Extract the (x, y) coordinate from the center of the cell holding the provided text.  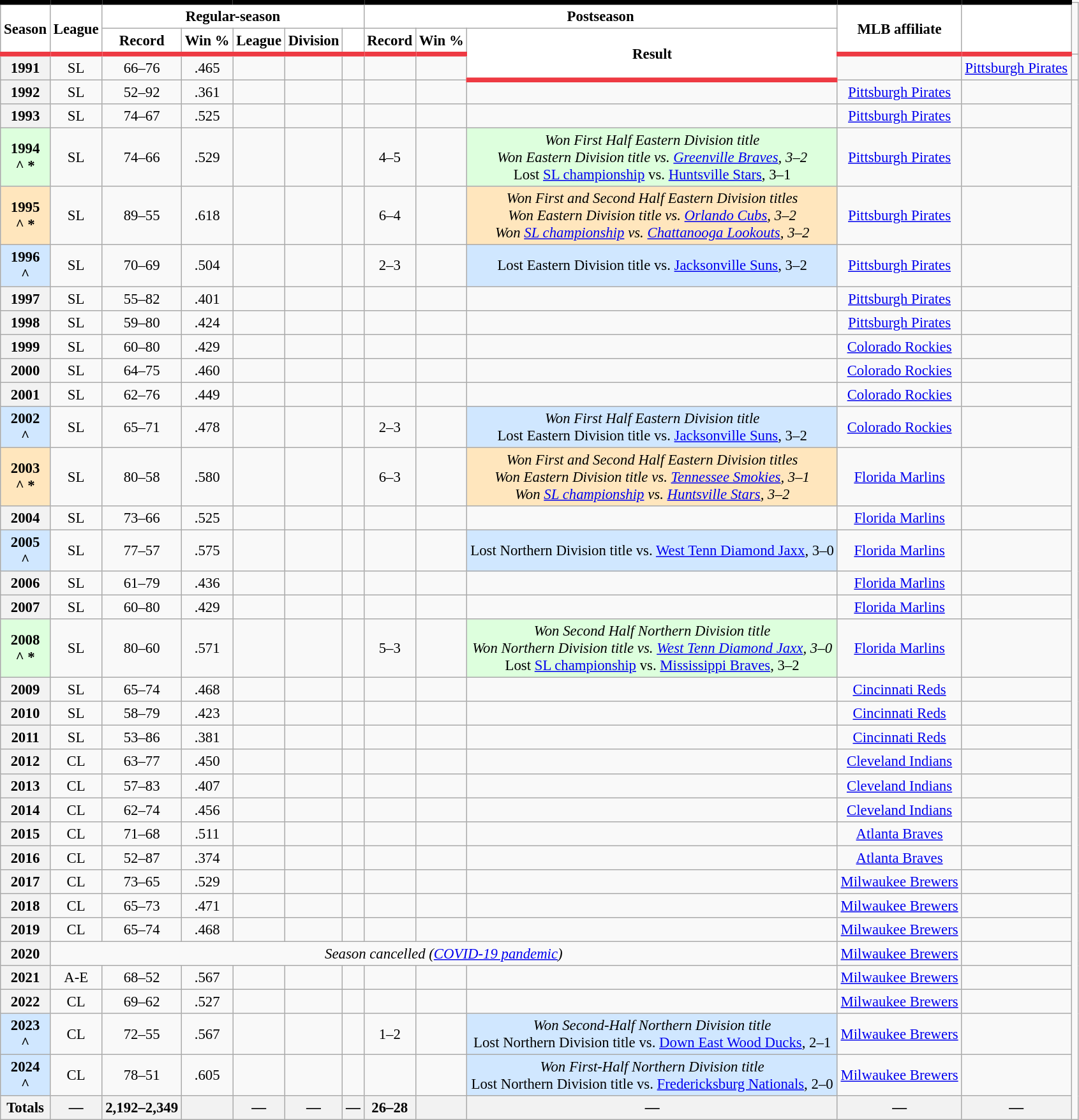
Postseason (600, 15)
Won First Half Eastern Division titleLost Eastern Division title vs. Jacksonville Suns, 3–2 (652, 428)
66–76 (142, 68)
2001 (26, 394)
52–87 (142, 858)
1999 (26, 347)
6–4 (389, 216)
2008^ * (26, 648)
.460 (207, 370)
1991 (26, 68)
Won First and Second Half Eastern Division titlesWon Eastern Division title vs. Tennessee Smokies, 3–1Won SL championship vs. Huntsville Stars, 3–2 (652, 477)
Season (26, 28)
70–69 (142, 265)
2022 (26, 1002)
.407 (207, 786)
1995^ * (26, 216)
80–58 (142, 477)
73–66 (142, 518)
52–92 (142, 93)
2020 (26, 953)
2017 (26, 882)
2002^ (26, 428)
64–75 (142, 370)
.401 (207, 299)
2023^ (26, 1034)
.423 (207, 713)
Won Second Half Northern Division titleWon Northern Division title vs. West Tenn Diamond Jaxx, 3–0Lost SL championship vs. Mississippi Braves, 3–2 (652, 648)
Won First and Second Half Eastern Division titlesWon Eastern Division title vs. Orlando Cubs, 3–2Won SL championship vs. Chattanooga Lookouts, 3–2 (652, 216)
MLB affiliate (900, 28)
78–51 (142, 1076)
Won Second-Half Northern Division titleLost Northern Division title vs. Down East Wood Ducks, 2–1 (652, 1034)
Won First Half Eastern Division titleWon Eastern Division title vs. Greenville Braves, 3–2Lost SL championship vs. Huntsville Stars, 3–1 (652, 158)
80–60 (142, 648)
1996^ (26, 265)
.381 (207, 738)
.374 (207, 858)
89–55 (142, 216)
2003^ * (26, 477)
2013 (26, 786)
71–68 (142, 833)
69–62 (142, 1002)
77–57 (142, 550)
.436 (207, 583)
.471 (207, 906)
65–71 (142, 428)
2012 (26, 762)
72–55 (142, 1034)
2010 (26, 713)
65–73 (142, 906)
2016 (26, 858)
.527 (207, 1002)
2021 (26, 978)
73–65 (142, 882)
26–28 (389, 1108)
2015 (26, 833)
2009 (26, 690)
Lost Northern Division title vs. West Tenn Diamond Jaxx, 3–0 (652, 550)
63–77 (142, 762)
.450 (207, 762)
Result (652, 55)
2005^ (26, 550)
68–52 (142, 978)
Regular-season (233, 15)
.511 (207, 833)
Won First-Half Northern Division titleLost Northern Division title vs. Fredericksburg Nationals, 2–0 (652, 1076)
.465 (207, 68)
5–3 (389, 648)
55–82 (142, 299)
2000 (26, 370)
.571 (207, 648)
62–76 (142, 394)
Division (313, 42)
59–80 (142, 322)
Season cancelled (COVID-19 pandemic) (443, 953)
.449 (207, 394)
2007 (26, 608)
61–79 (142, 583)
1992 (26, 93)
62–74 (142, 810)
.424 (207, 322)
2014 (26, 810)
74–67 (142, 116)
1994^ * (26, 158)
A-E (75, 978)
.575 (207, 550)
.361 (207, 93)
2018 (26, 906)
.456 (207, 810)
1–2 (389, 1034)
.618 (207, 216)
58–79 (142, 713)
1993 (26, 116)
.580 (207, 477)
1998 (26, 322)
Totals (26, 1108)
1997 (26, 299)
.478 (207, 428)
53–86 (142, 738)
4–5 (389, 158)
2006 (26, 583)
2024^ (26, 1076)
.504 (207, 265)
57–83 (142, 786)
2,192–2,349 (142, 1108)
74–66 (142, 158)
.605 (207, 1076)
6–3 (389, 477)
2019 (26, 930)
2011 (26, 738)
Lost Eastern Division title vs. Jacksonville Suns, 3–2 (652, 265)
2004 (26, 518)
